Detect which cell encompasses the target text, then output its (X, Y) center coordinate. 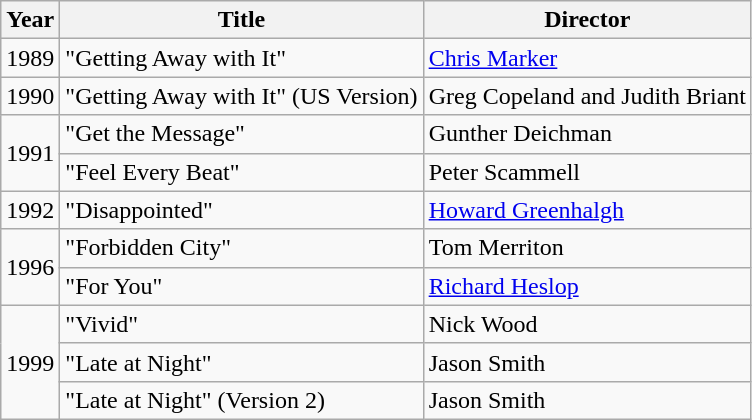
"Getting Away with It" (US Version) (242, 96)
1989 (30, 58)
Title (242, 20)
Director (587, 20)
Greg Copeland and Judith Briant (587, 96)
Nick Wood (587, 324)
Chris Marker (587, 58)
"Forbidden City" (242, 248)
Richard Heslop (587, 286)
"Feel Every Beat" (242, 172)
Tom Merriton (587, 248)
1990 (30, 96)
1991 (30, 153)
"Get the Message" (242, 134)
1992 (30, 210)
"Vivid" (242, 324)
Howard Greenhalgh (587, 210)
Peter Scammell (587, 172)
"Late at Night" (242, 362)
"Getting Away with It" (242, 58)
"For You" (242, 286)
Year (30, 20)
1996 (30, 267)
"Late at Night" (Version 2) (242, 400)
1999 (30, 362)
"Disappointed" (242, 210)
Gunther Deichman (587, 134)
